Extract the [X, Y] coordinate from the center of the cell holding the provided text.  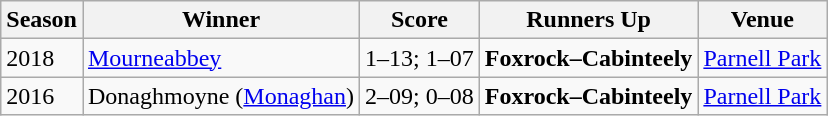
Season [42, 20]
1–13; 1–07 [420, 58]
Mourneabbey [220, 58]
2–09; 0–08 [420, 96]
2016 [42, 96]
Score [420, 20]
2018 [42, 58]
Venue [762, 20]
Donaghmoyne (Monaghan) [220, 96]
Winner [220, 20]
Runners Up [588, 20]
